Identify which cell holds the provided text, then report its [X, Y] central coordinate. 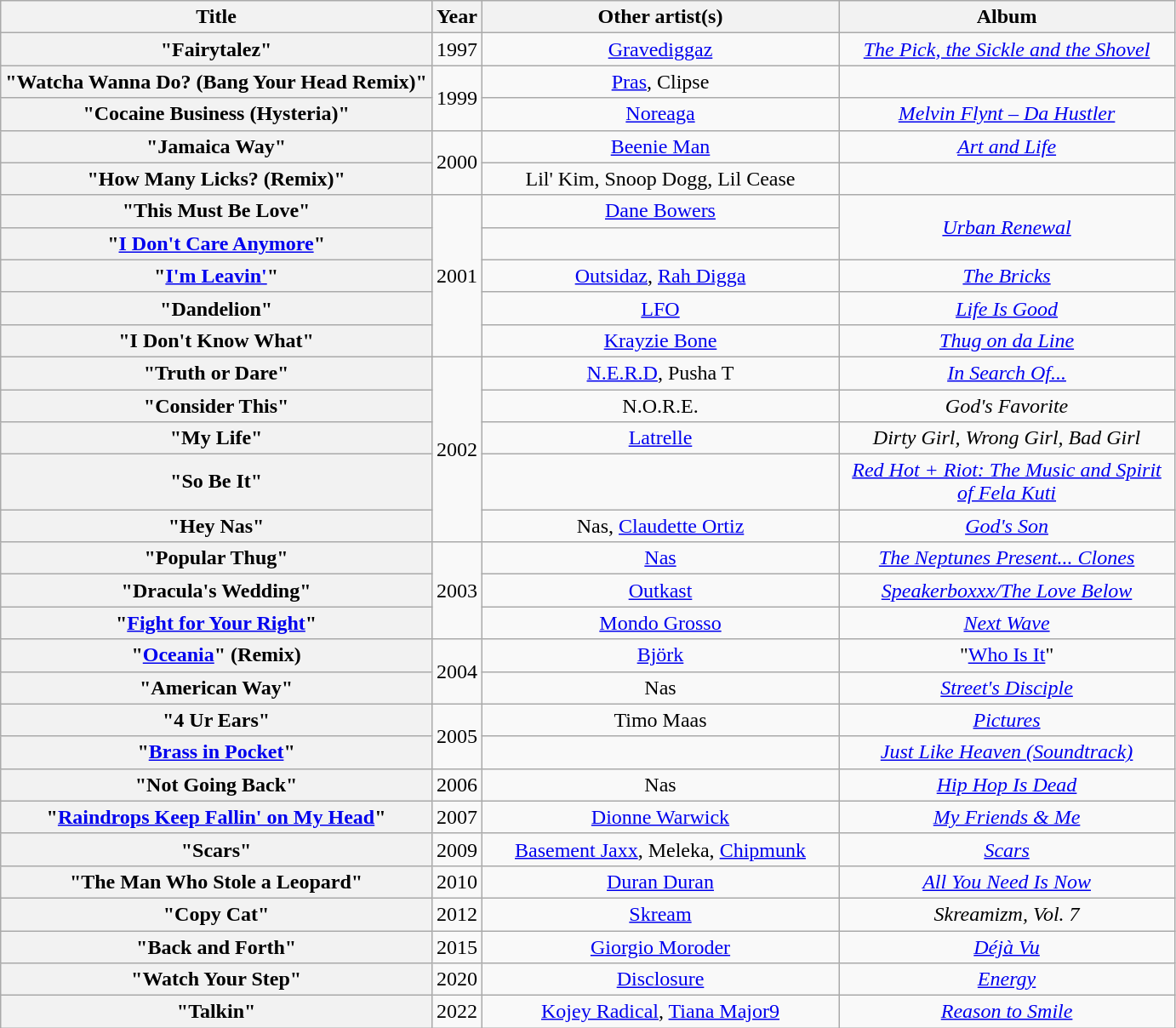
"Brass in Pocket" [216, 752]
Latrelle [660, 438]
"Talkin" [216, 1012]
"Scars" [216, 849]
Life Is Good [1008, 308]
2007 [456, 817]
"Jamaica Way" [216, 146]
Art and Life [1008, 146]
Just Like Heaven (Soundtrack) [1008, 752]
"Consider This" [216, 406]
2010 [456, 882]
God's Favorite [1008, 406]
Urban Renewal [1008, 227]
"Truth or Dare" [216, 373]
Year [456, 17]
2005 [456, 736]
"Watcha Wanna Do? (Bang Your Head Remix)" [216, 82]
Kojey Radical, Tiana Major9 [660, 1012]
God's Son [1008, 526]
2006 [456, 785]
Melvin Flynt – Da Hustler [1008, 114]
"Back and Forth" [216, 947]
In Search Of... [1008, 373]
2003 [456, 591]
Noreaga [660, 114]
Speakerboxxx/The Love Below [1008, 591]
1997 [456, 49]
Outsidaz, Rah Digga [660, 276]
"My Life" [216, 438]
Scars [1008, 849]
Disclosure [660, 979]
Other artist(s) [660, 17]
"Hey Nas" [216, 526]
Hip Hop Is Dead [1008, 785]
Gravediggaz [660, 49]
Déjà Vu [1008, 947]
2015 [456, 947]
"Watch Your Step" [216, 979]
Giorgio Moroder [660, 947]
"How Many Licks? (Remix)" [216, 179]
2012 [456, 914]
Pictures [1008, 720]
2022 [456, 1012]
Street's Disciple [1008, 688]
"So Be It" [216, 482]
2002 [456, 449]
The Neptunes Present... Clones [1008, 558]
2009 [456, 849]
Energy [1008, 979]
Red Hot + Riot: The Music and Spirit of Fela Kuti [1008, 482]
Title [216, 17]
2020 [456, 979]
Dane Bowers [660, 211]
2004 [456, 671]
"The Man Who Stole a Leopard" [216, 882]
"Not Going Back" [216, 785]
Outkast [660, 591]
"I'm Leavin'" [216, 276]
Mondo Grosso [660, 623]
Björk [660, 655]
Lil' Kim, Snoop Dogg, Lil Cease [660, 179]
"Fairytalez" [216, 49]
Krayzie Bone [660, 340]
My Friends & Me [1008, 817]
The Bricks [1008, 276]
Basement Jaxx, Meleka, Chipmunk [660, 849]
"Oceania" (Remix) [216, 655]
"American Way" [216, 688]
Dirty Girl, Wrong Girl, Bad Girl [1008, 438]
"I Don't Care Anymore" [216, 243]
Skream [660, 914]
Skreamizm, Vol. 7 [1008, 914]
Nas, Claudette Ortiz [660, 526]
Reason to Smile [1008, 1012]
Dionne Warwick [660, 817]
2000 [456, 163]
LFO [660, 308]
Timo Maas [660, 720]
1999 [456, 98]
"4 Ur Ears" [216, 720]
Pras, Clipse [660, 82]
"I Don't Know What" [216, 340]
"Copy Cat" [216, 914]
"This Must Be Love" [216, 211]
"Popular Thug" [216, 558]
"Raindrops Keep Fallin' on My Head" [216, 817]
N.O.R.E. [660, 406]
Thug on da Line [1008, 340]
"Cocaine Business (Hysteria)" [216, 114]
Album [1008, 17]
"Dandelion" [216, 308]
"Dracula's Wedding" [216, 591]
N.E.R.D, Pusha T [660, 373]
"Fight for Your Right" [216, 623]
The Pick, the Sickle and the Shovel [1008, 49]
Beenie Man [660, 146]
Next Wave [1008, 623]
2001 [456, 276]
Duran Duran [660, 882]
"Who Is It" [1008, 655]
All You Need Is Now [1008, 882]
